Identify which cell holds the provided text, then report its [X, Y] central coordinate. 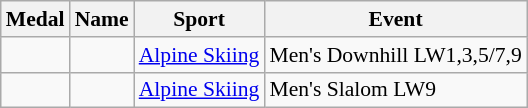
Event [395, 19]
Sport [200, 19]
Name [102, 19]
Men's Downhill LW1,3,5/7,9 [395, 55]
Medal [36, 19]
Men's Slalom LW9 [395, 90]
